Locate the cell with the specified text and output its (X, Y) center coordinate. 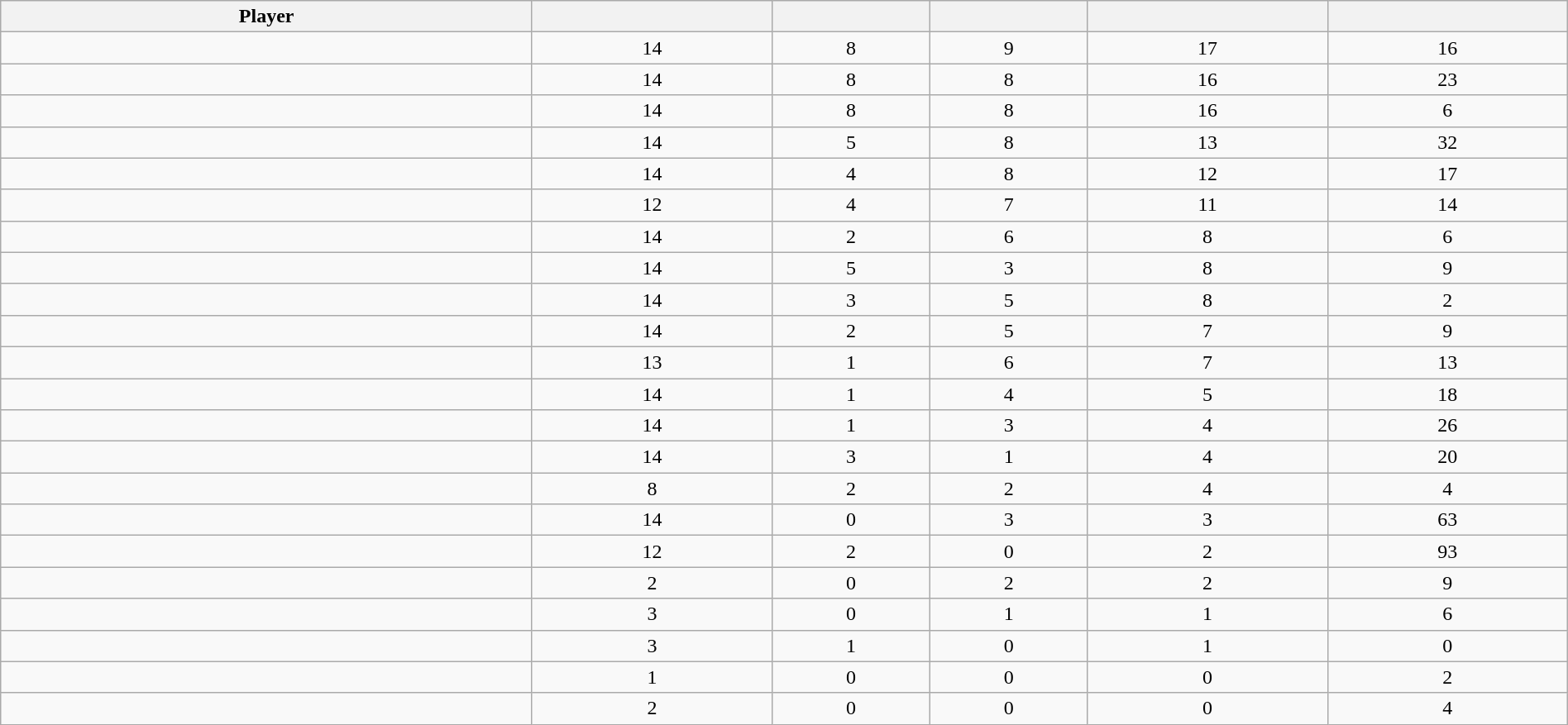
20 (1447, 457)
23 (1447, 79)
93 (1447, 551)
63 (1447, 520)
11 (1207, 205)
32 (1447, 142)
18 (1447, 394)
Player (266, 17)
26 (1447, 426)
